Find where the given text appears and provide that cell's center as [x, y] coordinate. 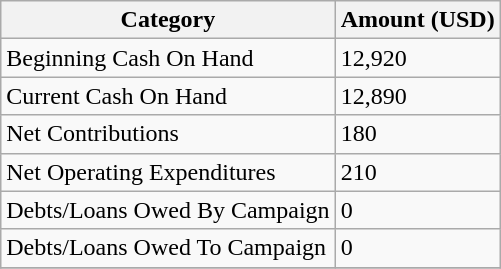
Current Cash On Hand [168, 96]
Beginning Cash On Hand [168, 58]
Net Contributions [168, 134]
Debts/Loans Owed To Campaign [168, 248]
180 [418, 134]
12,890 [418, 96]
12,920 [418, 58]
210 [418, 172]
Category [168, 20]
Debts/Loans Owed By Campaign [168, 210]
Amount (USD) [418, 20]
Net Operating Expenditures [168, 172]
